From the cell containing the given text, extract its center point as [x, y] coordinate. 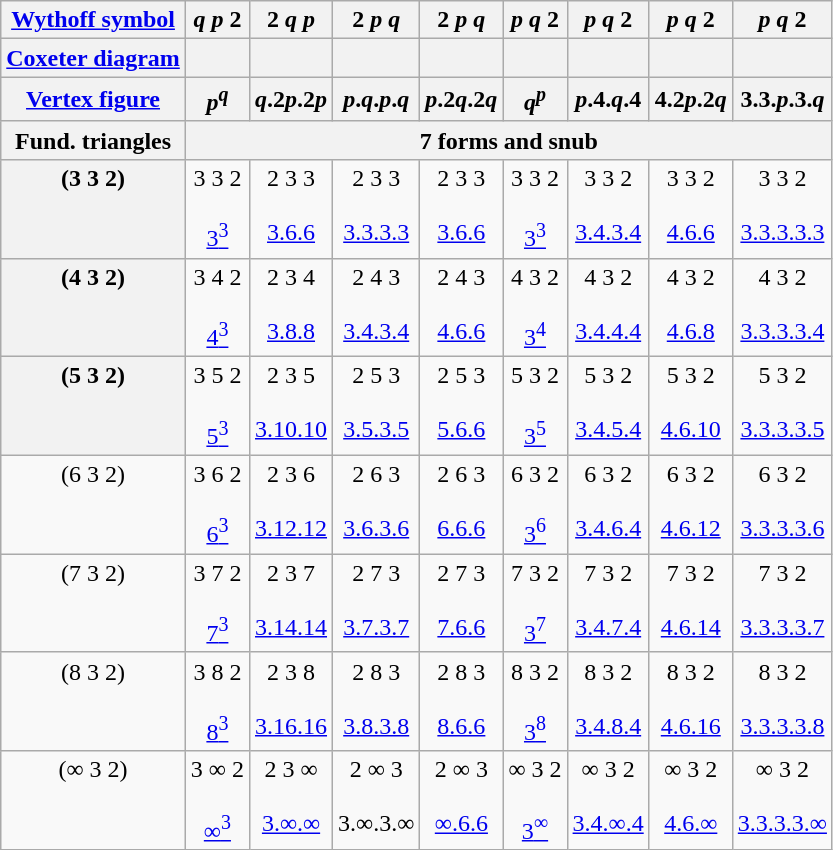
7 3 23.3.3.3.7 [782, 604]
(5 3 2) [94, 406]
5 3 2 4.6.10 [690, 406]
4 3 23.3.3.3.4 [782, 308]
2 4 34.6.6 [462, 308]
4.2p.2q [690, 100]
q p 2 [217, 20]
6 3 23.4.6.4 [608, 504]
2 3 43.8.8 [290, 308]
2 ∞ 33.∞.3.∞ [376, 800]
(3 3 2) [94, 208]
(4 3 2) [94, 308]
2 4 33.4.3.4 [376, 308]
2 q p [290, 20]
2 6 36.6.6 [462, 504]
8 3 2 4.6.16 [690, 702]
(7 3 2) [94, 604]
2 6 33.6.3.6 [376, 504]
Vertex figure [94, 100]
Wythoff symbol [94, 20]
8 3 23.3.3.3.8 [782, 702]
∞ 3 2 4.6.∞ [690, 800]
3 ∞ 2∞3 [217, 800]
3 3 23.4.3.4 [608, 208]
2 7 33.7.3.7 [376, 604]
(8 3 2) [94, 702]
∞ 3 23∞ [535, 800]
p.2q.2q [462, 100]
Fund. triangles [94, 140]
2 3 73.14.14 [290, 604]
8 3 23.4.8.4 [608, 702]
6 3 23.3.3.3.6 [782, 504]
p.4.q.4 [608, 100]
7 3 237 [535, 604]
qp [535, 100]
5 3 23.3.3.3.5 [782, 406]
8 3 238 [535, 702]
7 3 2 4.6.14 [690, 604]
3 6 263 [217, 504]
2 5 33.5.3.5 [376, 406]
p.q.p.q [376, 100]
(∞ 3 2) [94, 800]
6 3 2 4.6.12 [690, 504]
5 3 235 [535, 406]
2 8 33.8.3.8 [376, 702]
4 3 2 4.6.8 [690, 308]
2 7 37.6.6 [462, 604]
3 8 283 [217, 702]
3.3.p.3.q [782, 100]
2 ∞ 3∞.6.6 [462, 800]
6 3 236 [535, 504]
5 3 23.4.5.4 [608, 406]
4 3 234 [535, 308]
2 5 35.6.6 [462, 406]
2 3 63.12.12 [290, 504]
(6 3 2) [94, 504]
3 3 2 4.6.6 [690, 208]
∞ 3 23.4.∞.4 [608, 800]
∞ 3 23.3.3.3.∞ [782, 800]
3 4 243 [217, 308]
2 3 33.3.3.3 [376, 208]
Coxeter diagram [94, 58]
pq [217, 100]
2 3 83.16.16 [290, 702]
4 3 23.4.4.4 [608, 308]
q.2p.2p [290, 100]
2 3 ∞3.∞.∞ [290, 800]
7 3 23.4.7.4 [608, 604]
2 8 38.6.6 [462, 702]
3 3 23.3.3.3.3 [782, 208]
3 7 273 [217, 604]
7 forms and snub [508, 140]
2 3 53.10.10 [290, 406]
3 5 253 [217, 406]
